Output the [X, Y] coordinate of the center of the cell containing the given text.  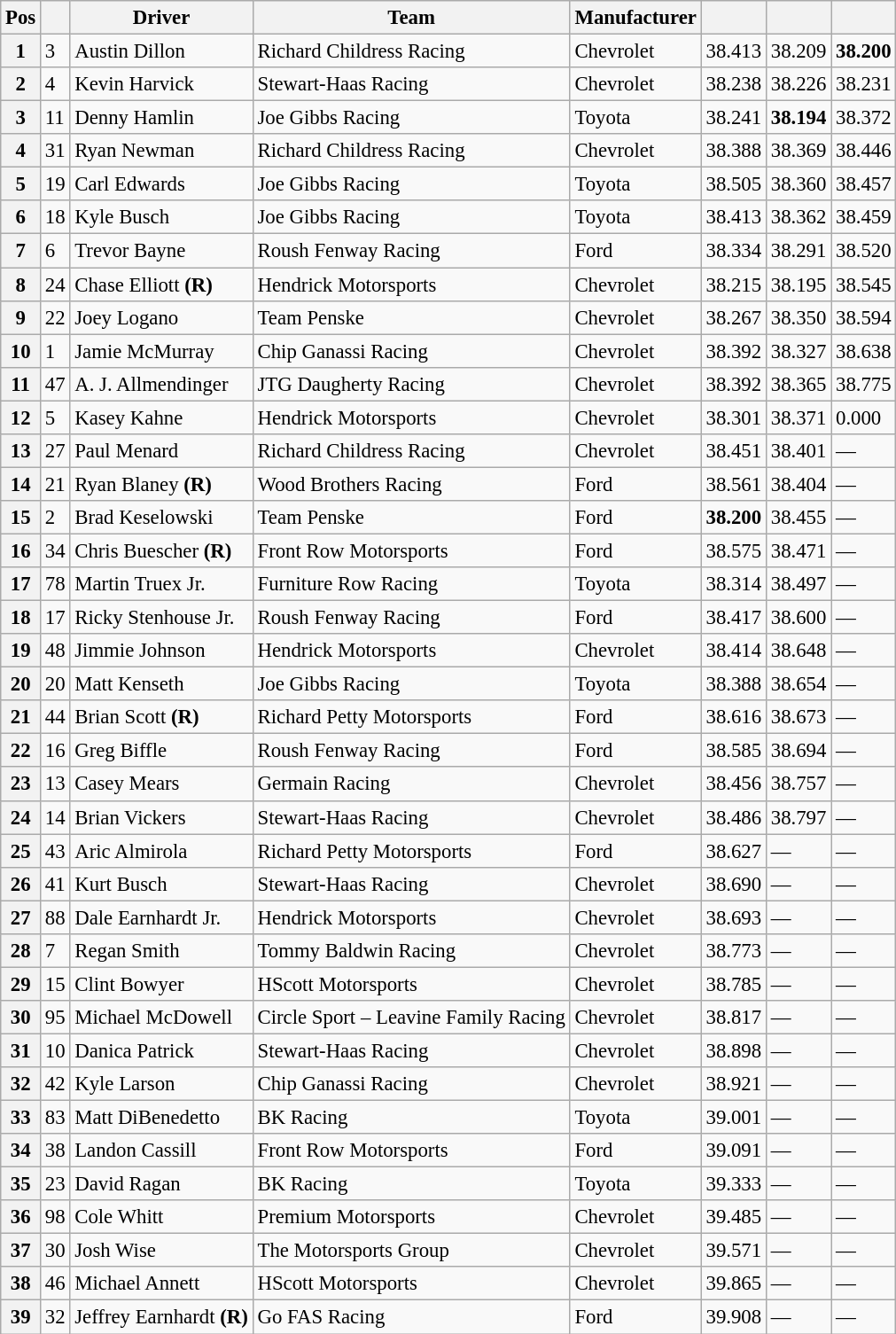
Ryan Newman [161, 151]
38.648 [798, 651]
38.231 [863, 84]
38.594 [863, 317]
Greg Biffle [161, 751]
38.314 [734, 584]
38.797 [798, 817]
Kyle Busch [161, 217]
38.921 [734, 1084]
12 [21, 417]
Pos [21, 18]
78 [55, 584]
38.404 [798, 484]
43 [55, 851]
38.195 [798, 285]
25 [21, 851]
JTG Daugherty Racing [411, 384]
38.690 [734, 884]
David Ragan [161, 1184]
Aric Almirola [161, 851]
Germain Racing [411, 784]
38.785 [734, 984]
Jimmie Johnson [161, 651]
38.301 [734, 417]
38.817 [734, 1018]
Matt DiBenedetto [161, 1118]
38.456 [734, 784]
Chris Buescher (R) [161, 550]
38.369 [798, 151]
26 [21, 884]
98 [55, 1217]
38.327 [798, 351]
Michael McDowell [161, 1018]
39.571 [734, 1251]
Kyle Larson [161, 1084]
38.561 [734, 484]
88 [55, 917]
38.226 [798, 84]
9 [21, 317]
38.654 [798, 684]
38.638 [863, 351]
Driver [161, 18]
Kurt Busch [161, 884]
38.360 [798, 184]
Michael Annett [161, 1284]
8 [21, 285]
38.497 [798, 584]
38.459 [863, 217]
38.673 [798, 717]
38.414 [734, 651]
Matt Kenseth [161, 684]
38.520 [863, 251]
Premium Motorsports [411, 1217]
Joey Logano [161, 317]
Jamie McMurray [161, 351]
33 [21, 1118]
46 [55, 1284]
47 [55, 384]
42 [55, 1084]
38.209 [798, 51]
41 [55, 884]
Furniture Row Racing [411, 584]
38.773 [734, 951]
39.091 [734, 1151]
Regan Smith [161, 951]
Martin Truex Jr. [161, 584]
Ricky Stenhouse Jr. [161, 618]
38.600 [798, 618]
39 [21, 1317]
36 [21, 1217]
The Motorsports Group [411, 1251]
38.241 [734, 118]
38.401 [798, 451]
Tommy Baldwin Racing [411, 951]
39.001 [734, 1118]
Trevor Bayne [161, 251]
0.000 [863, 417]
29 [21, 984]
Paul Menard [161, 451]
Circle Sport – Leavine Family Racing [411, 1018]
Austin Dillon [161, 51]
Brian Vickers [161, 817]
Brian Scott (R) [161, 717]
38.545 [863, 285]
38.471 [798, 550]
39.485 [734, 1217]
38.365 [798, 384]
Kasey Kahne [161, 417]
Kevin Harvick [161, 84]
38.585 [734, 751]
Carl Edwards [161, 184]
38.446 [863, 151]
Josh Wise [161, 1251]
39.865 [734, 1284]
38.451 [734, 451]
38.757 [798, 784]
38.215 [734, 285]
95 [55, 1018]
38.350 [798, 317]
38.775 [863, 384]
38.291 [798, 251]
Dale Earnhardt Jr. [161, 917]
Go FAS Racing [411, 1317]
Cole Whitt [161, 1217]
38.486 [734, 817]
Team [411, 18]
38.371 [798, 417]
Casey Mears [161, 784]
38.417 [734, 618]
37 [21, 1251]
28 [21, 951]
Clint Bowyer [161, 984]
38.238 [734, 84]
38.627 [734, 851]
38.898 [734, 1050]
39.908 [734, 1317]
38.457 [863, 184]
A. J. Allmendinger [161, 384]
38.616 [734, 717]
83 [55, 1118]
38.694 [798, 751]
48 [55, 651]
Danica Patrick [161, 1050]
39.333 [734, 1184]
38.693 [734, 917]
35 [21, 1184]
Brad Keselowski [161, 518]
Ryan Blaney (R) [161, 484]
Landon Cassill [161, 1151]
Manufacturer [635, 18]
Denny Hamlin [161, 118]
38.505 [734, 184]
38.372 [863, 118]
38.334 [734, 251]
Wood Brothers Racing [411, 484]
38.194 [798, 118]
38.575 [734, 550]
Chase Elliott (R) [161, 285]
38.267 [734, 317]
38.455 [798, 518]
Jeffrey Earnhardt (R) [161, 1317]
44 [55, 717]
38.362 [798, 217]
